Detect which cell encompasses the target text, then output its [X, Y] center coordinate. 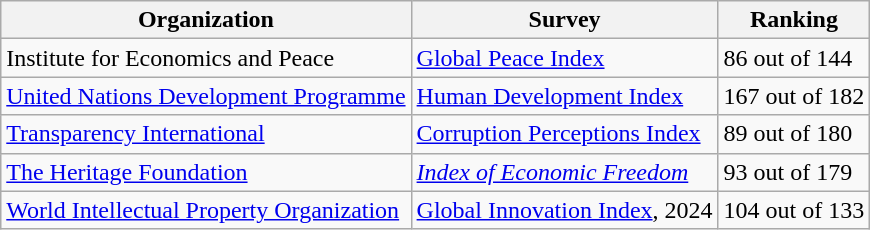
Global Peace Index [564, 58]
Survey [564, 20]
Institute for Economics and Peace [206, 58]
The Heritage Foundation [206, 172]
Transparency International [206, 134]
167 out of 182 [794, 96]
Corruption Perceptions Index [564, 134]
Organization [206, 20]
86 out of 144 [794, 58]
Human Development Index [564, 96]
93 out of 179 [794, 172]
United Nations Development Programme [206, 96]
World Intellectual Property Organization [206, 210]
Ranking [794, 20]
Global Innovation Index, 2024 [564, 210]
89 out of 180 [794, 134]
Index of Economic Freedom [564, 172]
104 out of 133 [794, 210]
